Locate the cell with the specified text and output its (X, Y) center coordinate. 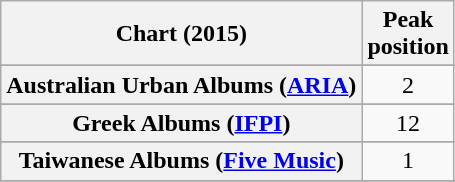
Greek Albums (IFPI) (182, 123)
Chart (2015) (182, 34)
Peak position (408, 34)
Taiwanese Albums (Five Music) (182, 161)
12 (408, 123)
2 (408, 85)
1 (408, 161)
Australian Urban Albums (ARIA) (182, 85)
